Return [x, y] of the center of cell containing provided text 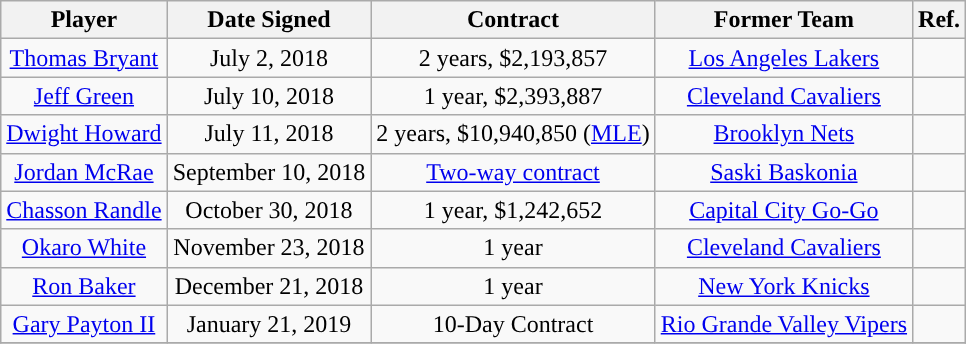
2 years, $10,940,850 (MLE) [513, 134]
July 11, 2018 [269, 134]
December 21, 2018 [269, 286]
2 years, $2,193,857 [513, 58]
New York Knicks [784, 286]
July 10, 2018 [269, 96]
July 2, 2018 [269, 58]
October 30, 2018 [269, 210]
Thomas Bryant [84, 58]
Saski Baskonia [784, 172]
Two-way contract [513, 172]
September 10, 2018 [269, 172]
Rio Grande Valley Vipers [784, 324]
Gary Payton II [84, 324]
November 23, 2018 [269, 248]
Ref. [940, 20]
Ron Baker [84, 286]
Los Angeles Lakers [784, 58]
1 year, $1,242,652 [513, 210]
Chasson Randle [84, 210]
Date Signed [269, 20]
10-Day Contract [513, 324]
1 year, $2,393,887 [513, 96]
Former Team [784, 20]
January 21, 2019 [269, 324]
Jordan McRae [84, 172]
Okaro White [84, 248]
Player [84, 20]
Jeff Green [84, 96]
Capital City Go-Go [784, 210]
Dwight Howard [84, 134]
Contract [513, 20]
Brooklyn Nets [784, 134]
